Determine the [x, y] coordinate at the center of the cell enclosing the given text.  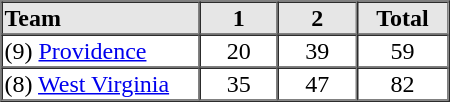
39 [317, 50]
82 [402, 84]
(9) Providence [101, 50]
(8) West Virginia [101, 84]
59 [402, 50]
2 [317, 18]
35 [239, 84]
20 [239, 50]
1 [239, 18]
47 [317, 84]
Team [101, 18]
Total [402, 18]
